Identify which cell holds the provided text, then report its [X, Y] central coordinate. 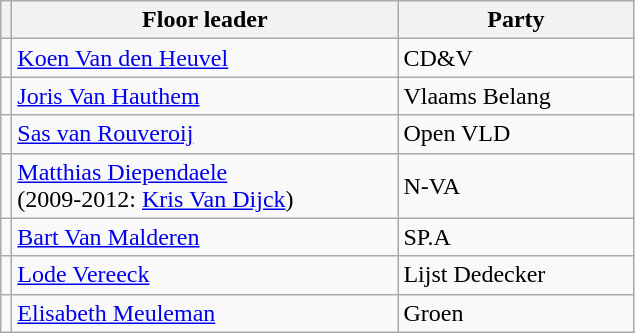
Koen Van den Heuvel [205, 58]
Vlaams Belang [516, 96]
Open VLD [516, 134]
Lode Vereeck [205, 275]
CD&V [516, 58]
Floor leader [205, 20]
Sas van Rouveroij [205, 134]
Joris Van Hauthem [205, 96]
N-VA [516, 186]
Bart Van Malderen [205, 237]
Party [516, 20]
Groen [516, 313]
Matthias Diependaele(2009-2012: Kris Van Dijck) [205, 186]
Elisabeth Meuleman [205, 313]
Lijst Dedecker [516, 275]
SP.A [516, 237]
